Identify which cell holds the provided text, then report its (X, Y) central coordinate. 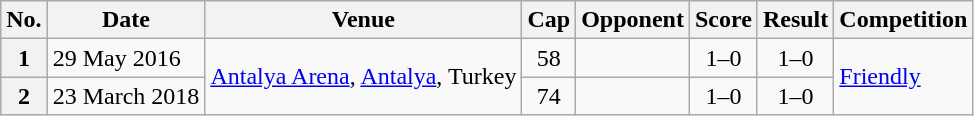
29 May 2016 (126, 58)
23 March 2018 (126, 96)
Cap (549, 20)
Venue (364, 20)
58 (549, 58)
No. (24, 20)
Result (795, 20)
Competition (904, 20)
Friendly (904, 77)
Score (723, 20)
2 (24, 96)
74 (549, 96)
1 (24, 58)
Opponent (633, 20)
Date (126, 20)
Antalya Arena, Antalya, Turkey (364, 77)
